For the text-containing cell, return its midpoint in [X, Y] coordinate format. 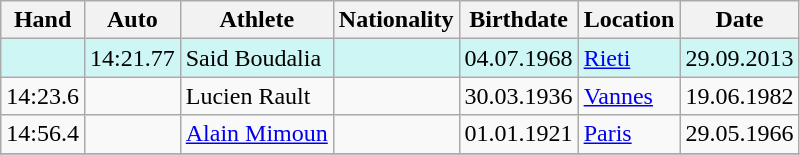
Location [629, 20]
Date [740, 20]
04.07.1968 [518, 58]
29.05.1966 [740, 134]
01.01.1921 [518, 134]
Paris [629, 134]
Rieti [629, 58]
Lucien Rault [256, 96]
Hand [43, 20]
Alain Mimoun [256, 134]
29.09.2013 [740, 58]
14:23.6 [43, 96]
30.03.1936 [518, 96]
Said Boudalia [256, 58]
Nationality [396, 20]
Athlete [256, 20]
Auto [132, 20]
14:56.4 [43, 134]
19.06.1982 [740, 96]
Birthdate [518, 20]
14:21.77 [132, 58]
Vannes [629, 96]
